Locate the cell with the specified text and output its [x, y] center coordinate. 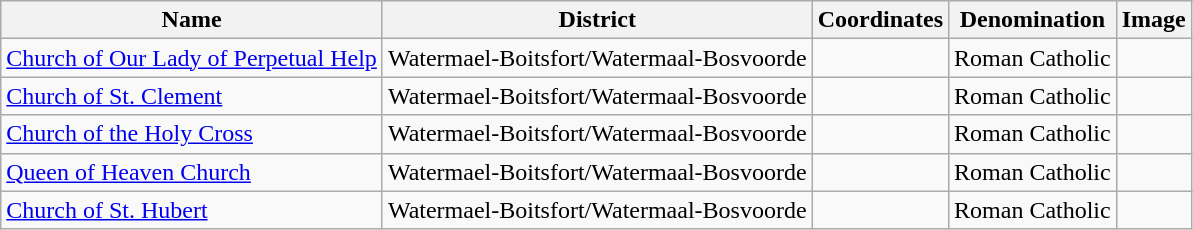
Church of St. Hubert [192, 210]
Church of the Holy Cross [192, 134]
Coordinates [880, 20]
Denomination [1033, 20]
Name [192, 20]
Church of St. Clement [192, 96]
District [597, 20]
Queen of Heaven Church [192, 172]
Image [1154, 20]
Church of Our Lady of Perpetual Help [192, 58]
